Locate the cell with the specified text and output its [X, Y] center coordinate. 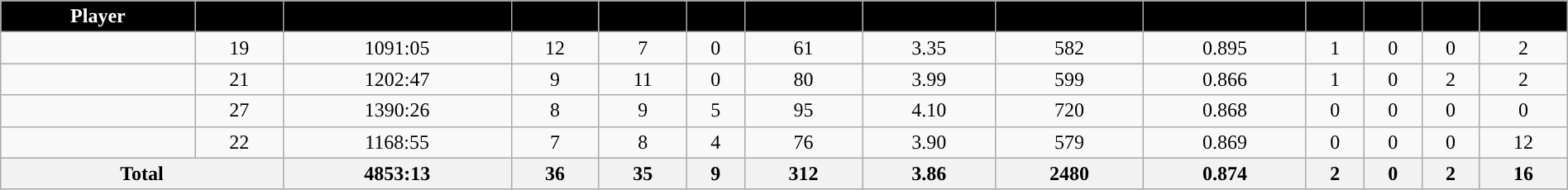
4853:13 [397, 173]
312 [804, 173]
76 [804, 142]
0.866 [1224, 79]
80 [804, 79]
3.99 [930, 79]
36 [555, 173]
95 [804, 111]
19 [239, 48]
3.35 [930, 48]
4.10 [930, 111]
4 [715, 142]
1390:26 [397, 111]
22 [239, 142]
0.895 [1224, 48]
0.869 [1224, 142]
3.86 [930, 173]
Player [98, 17]
1202:47 [397, 79]
1091:05 [397, 48]
1168:55 [397, 142]
582 [1068, 48]
11 [643, 79]
5 [715, 111]
3.90 [930, 142]
35 [643, 173]
720 [1068, 111]
Total [142, 173]
579 [1068, 142]
21 [239, 79]
0.874 [1224, 173]
2480 [1068, 173]
599 [1068, 79]
61 [804, 48]
27 [239, 111]
16 [1523, 173]
0.868 [1224, 111]
